Provide the [x, y] coordinate of the cell's center where the given text is located.  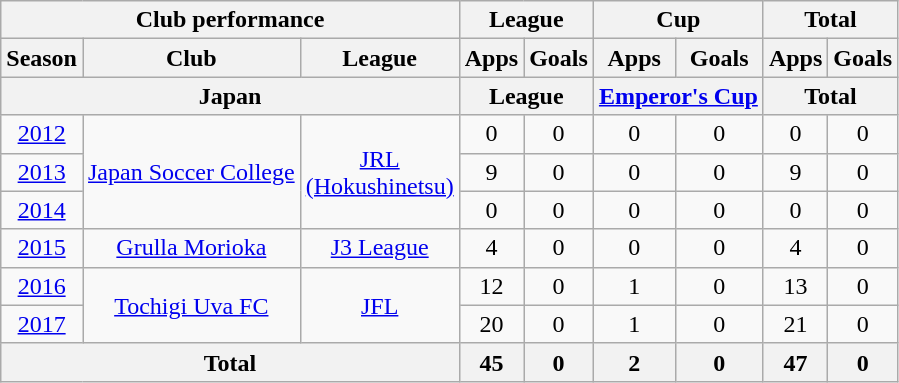
JFL [380, 305]
21 [795, 324]
Season [42, 58]
45 [491, 362]
Japan [230, 96]
20 [491, 324]
2014 [42, 210]
2016 [42, 286]
12 [491, 286]
2013 [42, 172]
47 [795, 362]
Tochigi Uva FC [191, 305]
2 [634, 362]
Club performance [230, 20]
13 [795, 286]
Grulla Morioka [191, 248]
2015 [42, 248]
2012 [42, 134]
Emperor's Cup [678, 96]
J3 League [380, 248]
Japan Soccer College [191, 172]
JRL(Hokushinetsu) [380, 172]
Cup [678, 20]
Club [191, 58]
2017 [42, 324]
